Pinpoint the cell where the given text exists, returning its [X, Y] midpoint coordinate. 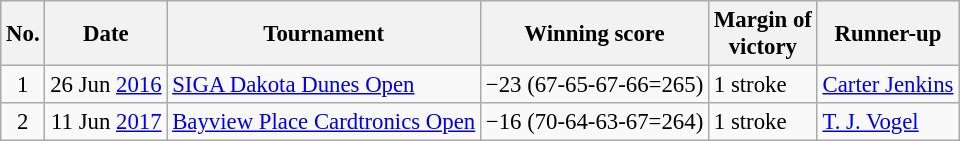
SIGA Dakota Dunes Open [324, 85]
−16 (70-64-63-67=264) [595, 122]
−23 (67-65-67-66=265) [595, 85]
Winning score [595, 34]
No. [23, 34]
11 Jun 2017 [106, 122]
Tournament [324, 34]
1 [23, 85]
Runner-up [888, 34]
2 [23, 122]
26 Jun 2016 [106, 85]
T. J. Vogel [888, 122]
Bayview Place Cardtronics Open [324, 122]
Carter Jenkins [888, 85]
Margin ofvictory [764, 34]
Date [106, 34]
